For the text-containing cell, return its midpoint in [x, y] coordinate format. 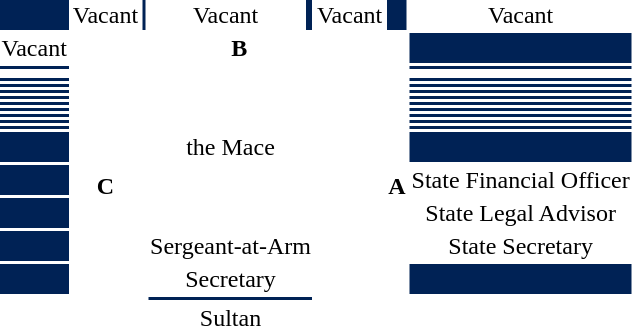
State Secretary [520, 246]
the Mace [231, 147]
B [239, 48]
Secretary [231, 279]
Sergeant-at-Arm [231, 246]
C [105, 186]
A [397, 186]
State Financial Officer [520, 180]
State Legal Advisor [520, 213]
